Determine the [x, y] coordinate at the center of the cell enclosing the given text.  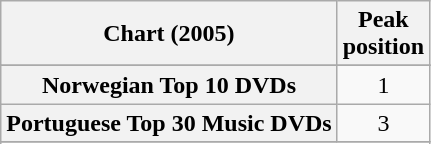
Norwegian Top 10 DVDs [169, 85]
1 [383, 85]
Chart (2005) [169, 34]
3 [383, 123]
Peakposition [383, 34]
Portuguese Top 30 Music DVDs [169, 123]
